Output the [x, y] coordinate of the center of the cell containing the given text.  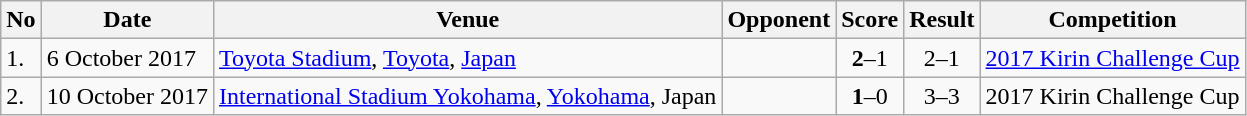
Competition [1112, 20]
International Stadium Yokohama, Yokohama, Japan [468, 96]
Score [870, 20]
10 October 2017 [127, 96]
1. [21, 58]
Opponent [779, 20]
6 October 2017 [127, 58]
Toyota Stadium, Toyota, Japan [468, 58]
Result [942, 20]
3–3 [942, 96]
1–0 [870, 96]
No [21, 20]
Date [127, 20]
2. [21, 96]
Venue [468, 20]
